Find where the given text appears and provide that cell's center as [x, y] coordinate. 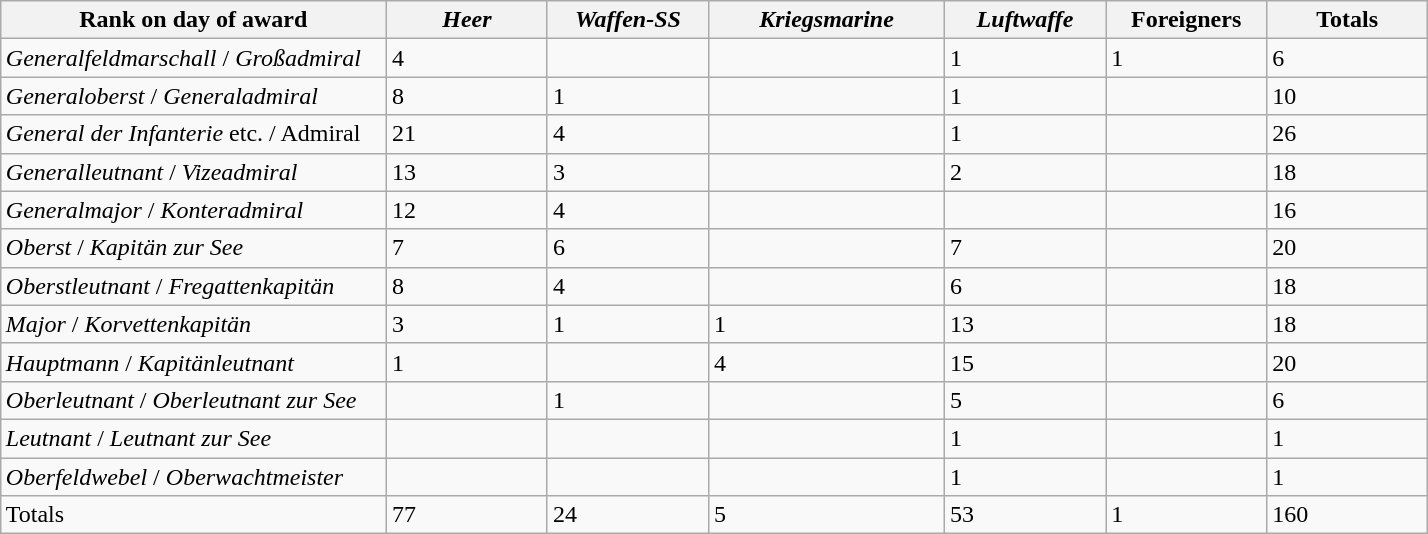
2 [1026, 172]
Generalmajor / Konteradmiral [193, 210]
16 [1348, 210]
53 [1026, 515]
Luftwaffe [1026, 20]
10 [1348, 96]
12 [466, 210]
24 [628, 515]
Generaloberst / Generaladmiral [193, 96]
Generalleutnant / Vizeadmiral [193, 172]
Heer [466, 20]
Rank on day of award [193, 20]
Generalfeldmarschall / Großadmiral [193, 58]
Major / Korvettenkapitän [193, 324]
Oberstleutnant / Fregattenkapitän [193, 286]
Oberleutnant / Oberleutnant zur See [193, 400]
Hauptmann / Kapitänleutnant [193, 362]
General der Infanterie etc. / Admiral [193, 134]
160 [1348, 515]
26 [1348, 134]
Leutnant / Leutnant zur See [193, 438]
Kriegsmarine [826, 20]
Foreigners [1186, 20]
Waffen-SS [628, 20]
Oberst / Kapitän zur See [193, 248]
Oberfeldwebel / Oberwachtmeister [193, 477]
15 [1026, 362]
21 [466, 134]
77 [466, 515]
